Find where the given text appears and provide that cell's center as (X, Y) coordinate. 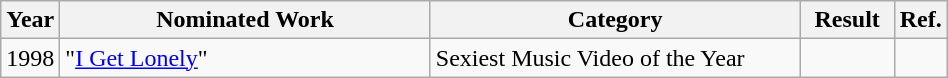
Nominated Work (245, 20)
Category (615, 20)
1998 (30, 58)
Result (847, 20)
Year (30, 20)
Ref. (920, 20)
Sexiest Music Video of the Year (615, 58)
"I Get Lonely" (245, 58)
